Find where the given text appears and provide that cell's center as (X, Y) coordinate. 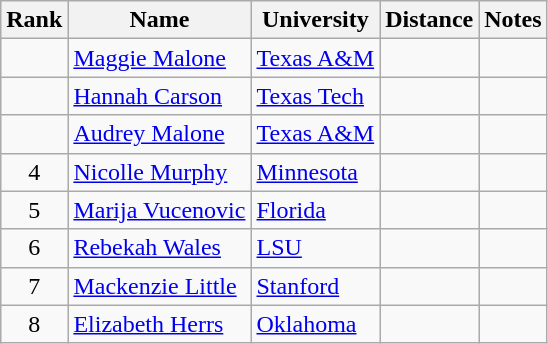
Mackenzie Little (160, 286)
Rebekah Wales (160, 248)
7 (34, 286)
Texas Tech (316, 96)
University (316, 20)
Oklahoma (316, 324)
Notes (513, 20)
Elizabeth Herrs (160, 324)
Maggie Malone (160, 58)
Audrey Malone (160, 134)
Stanford (316, 286)
Rank (34, 20)
Distance (430, 20)
Marija Vucenovic (160, 210)
6 (34, 248)
Hannah Carson (160, 96)
5 (34, 210)
Florida (316, 210)
4 (34, 172)
LSU (316, 248)
Minnesota (316, 172)
Nicolle Murphy (160, 172)
8 (34, 324)
Name (160, 20)
